Determine the [x, y] coordinate at the center of the cell enclosing the given text.  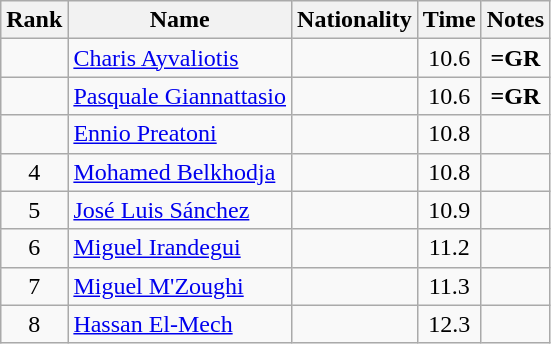
Ennio Preatoni [180, 134]
Charis Ayvaliotis [180, 58]
5 [34, 210]
Miguel Irandegui [180, 248]
11.3 [449, 286]
11.2 [449, 248]
Time [449, 20]
Name [180, 20]
Notes [515, 20]
8 [34, 324]
José Luis Sánchez [180, 210]
6 [34, 248]
Rank [34, 20]
12.3 [449, 324]
7 [34, 286]
Mohamed Belkhodja [180, 172]
Miguel M'Zoughi [180, 286]
4 [34, 172]
Nationality [355, 20]
Pasquale Giannattasio [180, 96]
Hassan El-Mech [180, 324]
10.9 [449, 210]
